Determine the [X, Y] coordinate at the center of the cell enclosing the given text.  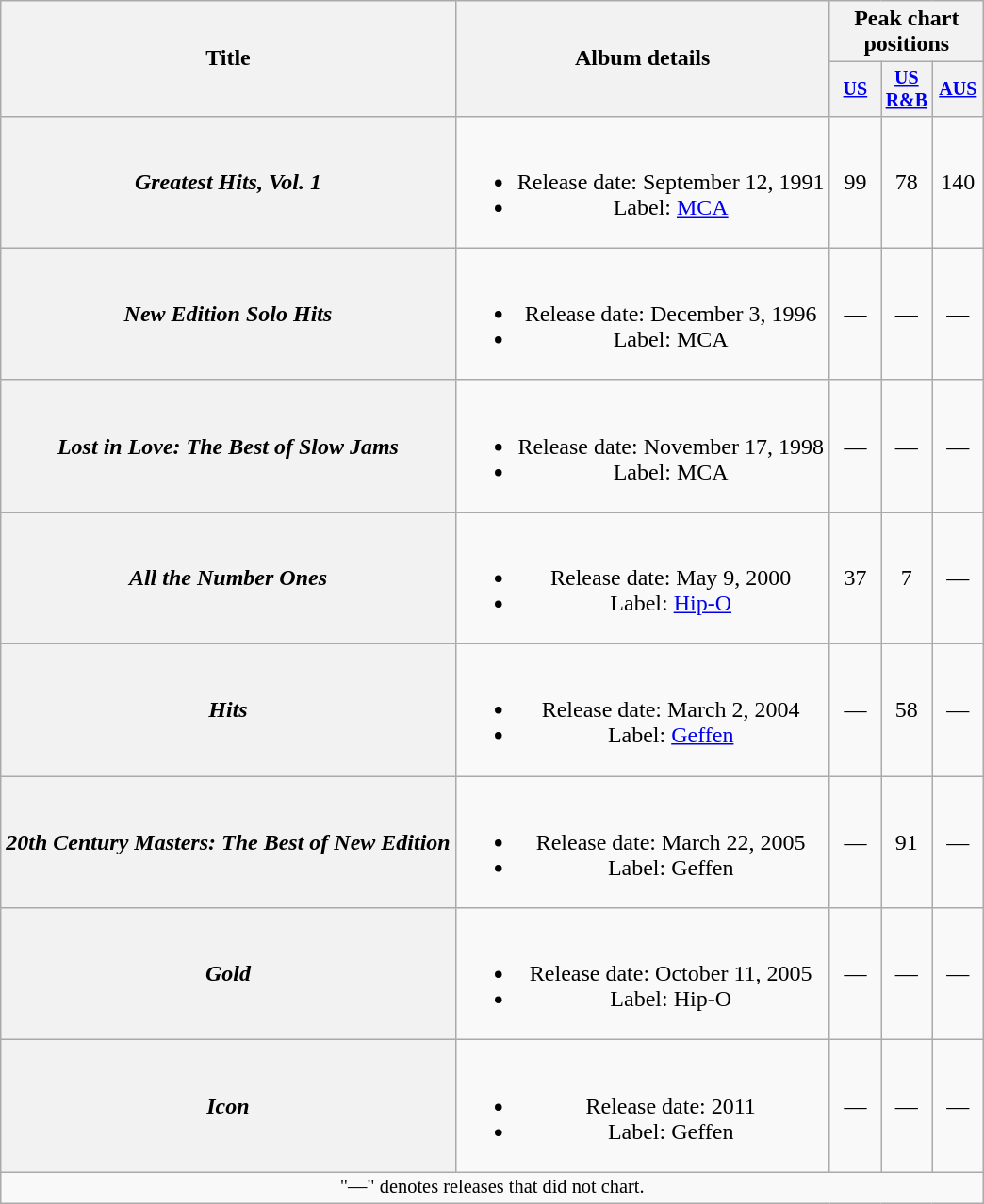
20th Century Masters: The Best of New Edition [228, 842]
USR&B [907, 89]
Release date: May 9, 2000Label: Hip-O [643, 578]
All the Number Ones [228, 578]
"—" denotes releases that did not chart. [492, 1188]
Release date: 2011Label: Geffen [643, 1106]
7 [907, 578]
Album details [643, 58]
Release date: December 3, 1996Label: MCA [643, 314]
37 [855, 578]
Release date: March 2, 2004Label: Geffen [643, 710]
140 [958, 182]
AUS [958, 89]
US [855, 89]
91 [907, 842]
Release date: October 11, 2005Label: Hip-O [643, 974]
Release date: September 12, 1991Label: MCA [643, 182]
Release date: March 22, 2005Label: Geffen [643, 842]
Title [228, 58]
Gold [228, 974]
Release date: November 17, 1998Label: MCA [643, 446]
78 [907, 182]
Lost in Love: The Best of Slow Jams [228, 446]
New Edition Solo Hits [228, 314]
Hits [228, 710]
Icon [228, 1106]
Greatest Hits, Vol. 1 [228, 182]
58 [907, 710]
Peak chart positions [907, 32]
99 [855, 182]
